Return (X, Y) of the center of cell containing provided text 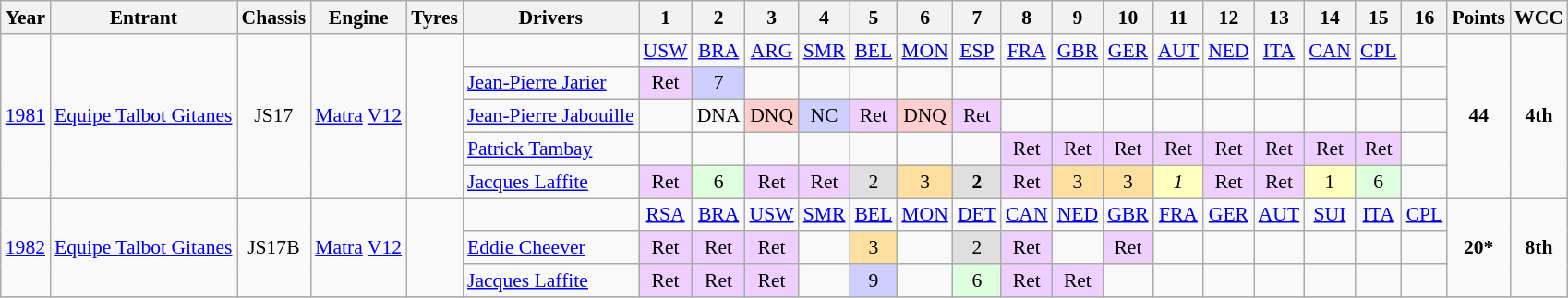
Tyres (434, 18)
11 (1178, 18)
1982 (26, 247)
ARG (772, 51)
4 (825, 18)
Chassis (273, 18)
10 (1128, 18)
12 (1228, 18)
13 (1279, 18)
WCC (1538, 18)
5 (874, 18)
Jean-Pierre Jabouille (550, 116)
Eddie Cheever (550, 248)
JS17 (273, 116)
NC (825, 116)
Jean-Pierre Jarier (550, 83)
DET (977, 215)
44 (1478, 116)
SUI (1330, 215)
ESP (977, 51)
Entrant (143, 18)
1981 (26, 116)
RSA (666, 215)
4th (1538, 116)
14 (1330, 18)
8th (1538, 247)
JS17B (273, 247)
Patrick Tambay (550, 149)
DNA (718, 116)
Drivers (550, 18)
15 (1379, 18)
Points (1478, 18)
20* (1478, 247)
8 (1027, 18)
16 (1425, 18)
Year (26, 18)
Engine (358, 18)
